Find where the given text appears and provide that cell's center as (X, Y) coordinate. 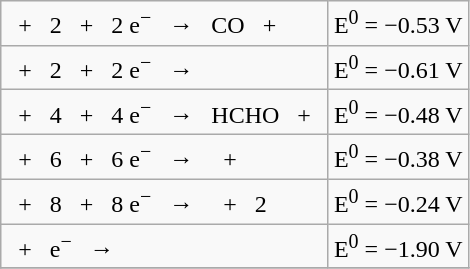
+ e− → (165, 246)
E0 = −1.90 V (398, 246)
E0 = −0.24 V (398, 202)
+ 2 + 2 e− → CO + (165, 24)
E0 = −0.48 V (398, 112)
E0 = −0.53 V (398, 24)
E0 = −0.38 V (398, 156)
E0 = −0.61 V (398, 68)
+ 8 + 8 e− → + 2 (165, 202)
+ 6 + 6 e− → + (165, 156)
+ 2 + 2 e− → (165, 68)
+ 4 + 4 e− → HCHO + (165, 112)
